Identify which cell holds the provided text, then report its [X, Y] central coordinate. 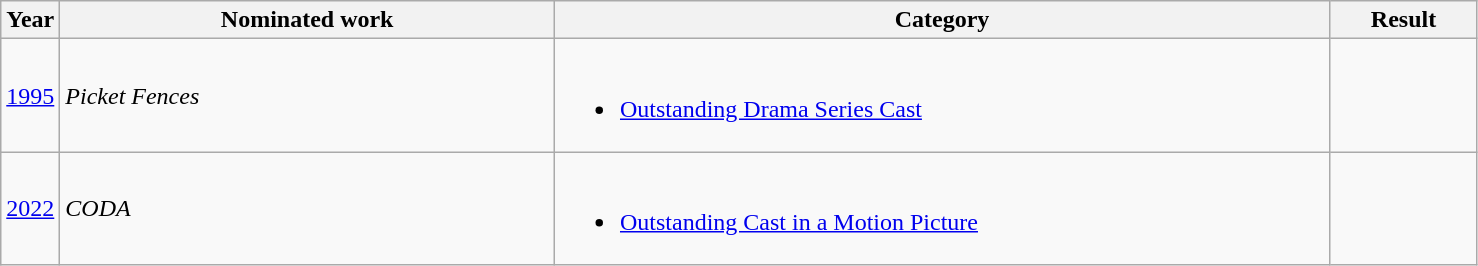
Result [1404, 20]
2022 [30, 208]
Picket Fences [308, 96]
Nominated work [308, 20]
CODA [308, 208]
Category [942, 20]
Year [30, 20]
1995 [30, 96]
Outstanding Drama Series Cast [942, 96]
Outstanding Cast in a Motion Picture [942, 208]
